Extract the (X, Y) coordinate from the center of the cell holding the provided text.  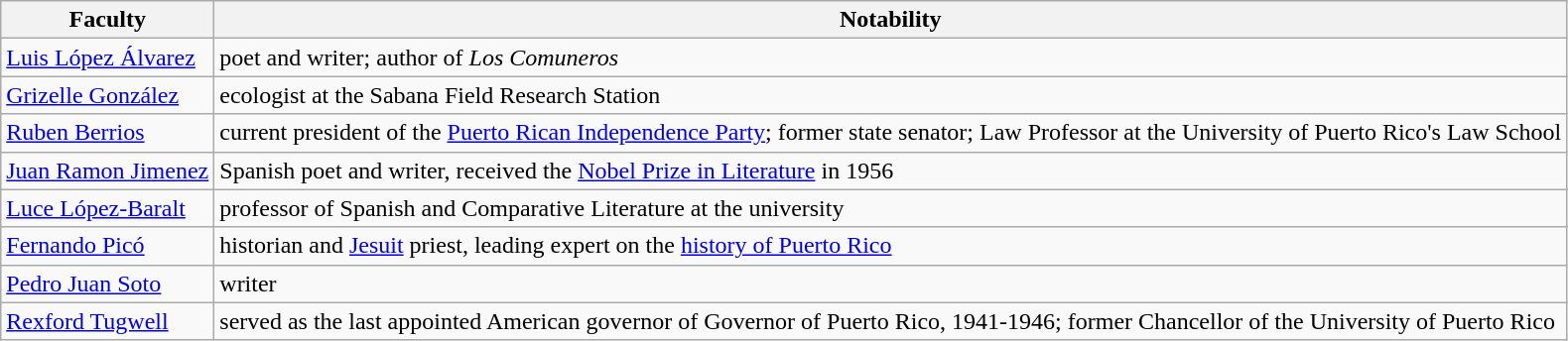
Grizelle González (107, 95)
Notability (891, 20)
Ruben Berrios (107, 133)
poet and writer; author of Los Comuneros (891, 57)
historian and Jesuit priest, leading expert on the history of Puerto Rico (891, 246)
Spanish poet and writer, received the Nobel Prize in Literature in 1956 (891, 170)
writer (891, 284)
current president of the Puerto Rican Independence Party; former state senator; Law Professor at the University of Puerto Rico's Law School (891, 133)
Faculty (107, 20)
Rexford Tugwell (107, 321)
Luce López-Baralt (107, 208)
Pedro Juan Soto (107, 284)
served as the last appointed American governor of Governor of Puerto Rico, 1941-1946; former Chancellor of the University of Puerto Rico (891, 321)
ecologist at the Sabana Field Research Station (891, 95)
Juan Ramon Jimenez (107, 170)
professor of Spanish and Comparative Literature at the university (891, 208)
Fernando Picó (107, 246)
Luis López Álvarez (107, 57)
